Search for the cell housing the specified text and yield its (x, y) center coordinate. 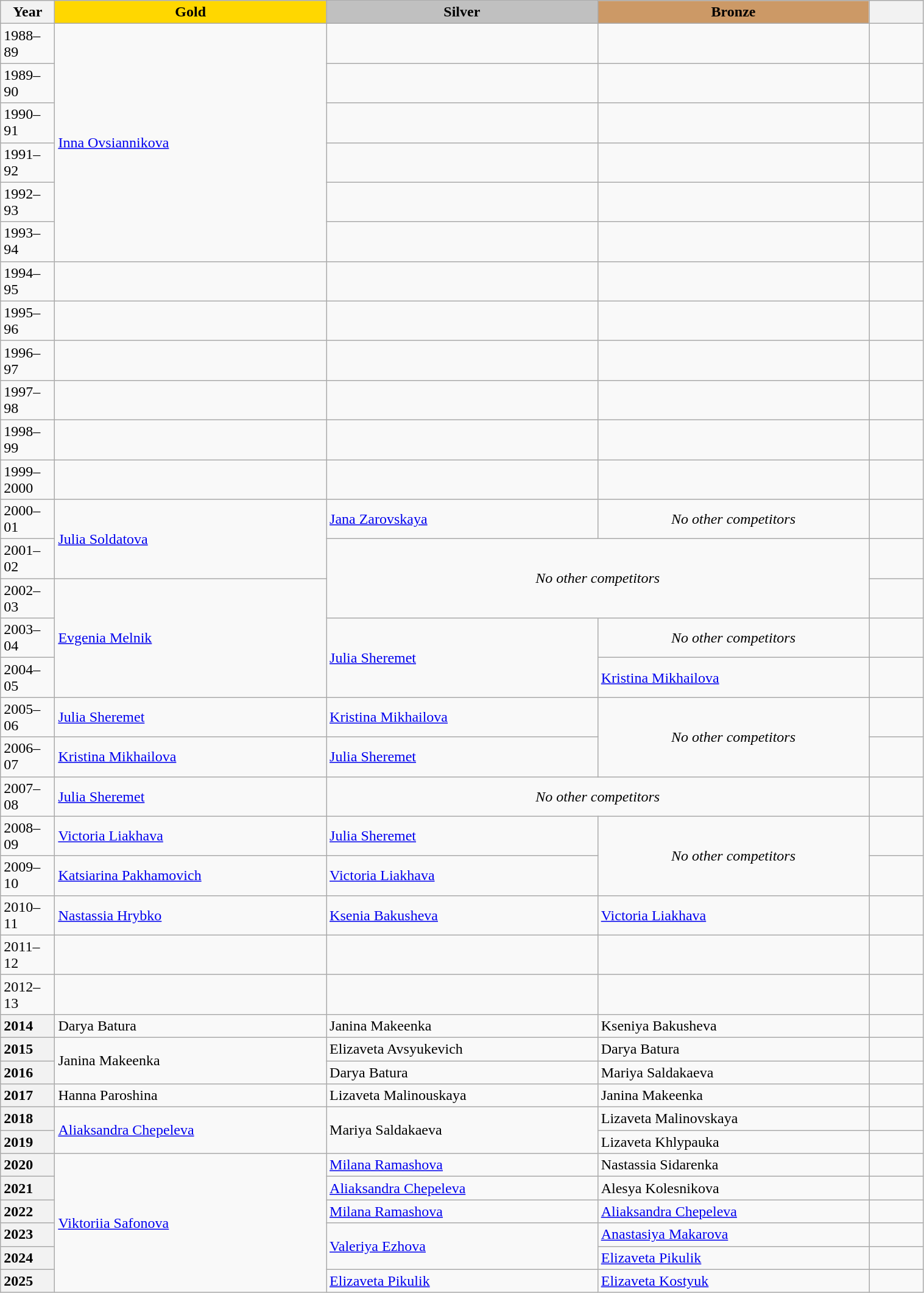
2023 (28, 1235)
1995–96 (28, 320)
Year (28, 12)
2018 (28, 1119)
2004–05 (28, 677)
Nastassia Sidarenka (733, 1165)
Hanna Paroshina (191, 1096)
2006–07 (28, 756)
2005–06 (28, 717)
Gold (191, 12)
2010–11 (28, 915)
2020 (28, 1165)
Julia Soldatova (191, 539)
1991–92 (28, 162)
Bronze (733, 12)
2012–13 (28, 994)
2021 (28, 1188)
Jana Zarovskaya (462, 519)
2002–03 (28, 598)
1993–94 (28, 241)
Nastassia Hrybko (191, 915)
2019 (28, 1142)
Ksenia Bakusheva (462, 915)
2008–09 (28, 836)
2024 (28, 1258)
2022 (28, 1211)
Evgenia Melnik (191, 638)
2001–02 (28, 559)
1998–99 (28, 440)
Lizaveta Khlypauka (733, 1142)
2007–08 (28, 797)
1988–89 (28, 44)
2011–12 (28, 955)
Viktoriia Safonova (191, 1223)
Alesya Kolesnikova (733, 1188)
1997–98 (28, 400)
2015 (28, 1049)
2000–01 (28, 519)
2009–10 (28, 876)
Elizaveta Avsyukevich (462, 1049)
Silver (462, 12)
Inna Ovsiannikova (191, 143)
Elizaveta Kostyuk (733, 1281)
Kseniya Bakusheva (733, 1026)
2016 (28, 1073)
2025 (28, 1281)
Anastasiya Makarova (733, 1235)
2017 (28, 1096)
1999–2000 (28, 479)
2003–04 (28, 638)
1989–90 (28, 83)
Katsiarina Pakhamovich (191, 876)
Valeriya Ezhova (462, 1246)
Lizaveta Malinovskaya (733, 1119)
1990–91 (28, 123)
1992–93 (28, 202)
1996–97 (28, 361)
2014 (28, 1026)
Lizaveta Malinouskaya (462, 1096)
1994–95 (28, 281)
